Locate the cell with the specified text and output its (x, y) center coordinate. 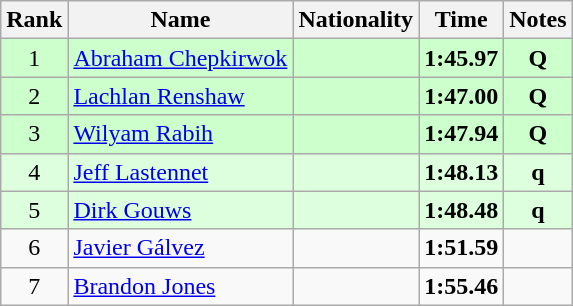
Javier Gálvez (180, 248)
Lachlan Renshaw (180, 96)
Notes (538, 20)
7 (34, 286)
1:48.13 (462, 172)
Dirk Gouws (180, 210)
4 (34, 172)
Jeff Lastennet (180, 172)
1:48.48 (462, 210)
6 (34, 248)
Abraham Chepkirwok (180, 58)
Rank (34, 20)
5 (34, 210)
Time (462, 20)
2 (34, 96)
Nationality (356, 20)
Name (180, 20)
1:45.97 (462, 58)
1:55.46 (462, 286)
3 (34, 134)
Brandon Jones (180, 286)
1:47.94 (462, 134)
1:51.59 (462, 248)
1:47.00 (462, 96)
1 (34, 58)
Wilyam Rabih (180, 134)
